Detect which cell encompasses the target text, then output its (x, y) center coordinate. 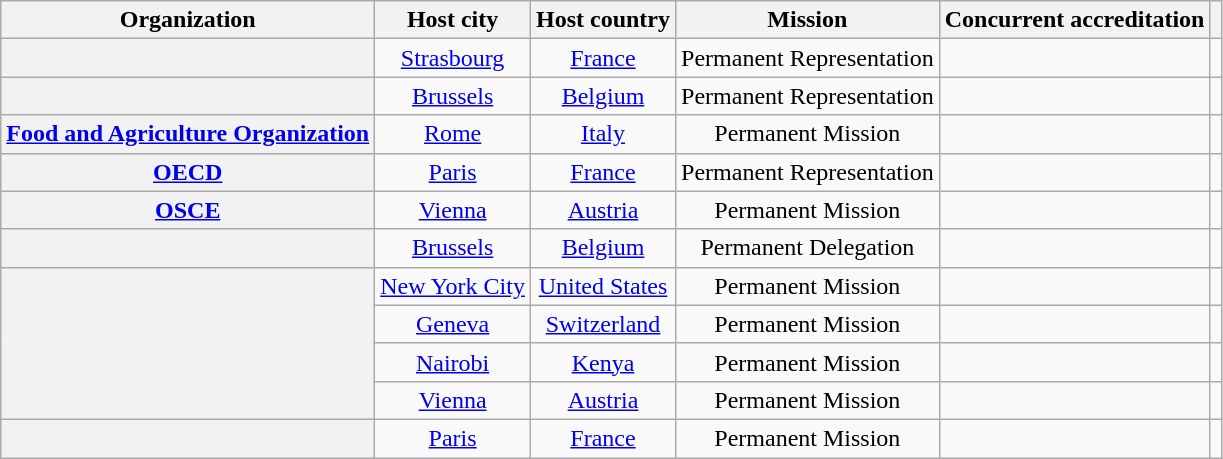
OECD (188, 172)
Host country (602, 20)
Rome (453, 134)
Host city (453, 20)
Concurrent accreditation (1074, 20)
United States (602, 286)
Mission (808, 20)
OSCE (188, 210)
Food and Agriculture Organization (188, 134)
Switzerland (602, 324)
Nairobi (453, 362)
Kenya (602, 362)
Italy (602, 134)
New York City (453, 286)
Strasbourg (453, 58)
Geneva (453, 324)
Organization (188, 20)
Permanent Delegation (808, 248)
